Provide the [x, y] coordinate of the cell's center where the given text is located.  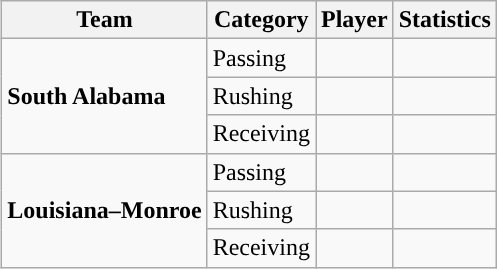
Louisiana–Monroe [104, 210]
Statistics [444, 20]
South Alabama [104, 96]
Team [104, 20]
Player [355, 20]
Category [261, 20]
